Output the (X, Y) coordinate of the center of the cell containing the given text.  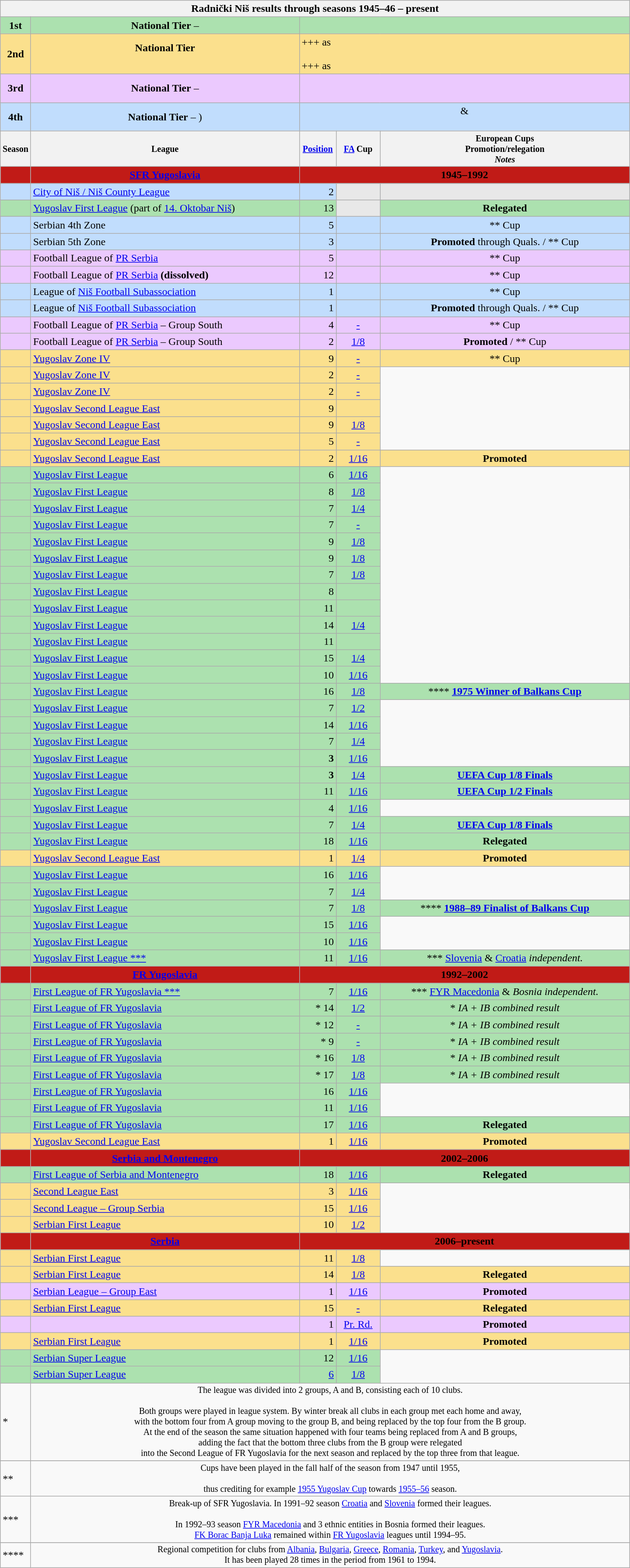
Position (318, 149)
**** (16, 1555)
* 9 (318, 1041)
** (16, 1479)
Promoted / ** Cup (505, 341)
*** (16, 1519)
* 14 (318, 1008)
Football League of PR Serbia (165, 258)
Pr. Rd. (358, 1325)
3rd (16, 88)
SFR Yugoslavia (165, 175)
Yugoslav First League *** (165, 958)
First League of Serbia and Montenegro (165, 1174)
2nd (16, 54)
FR Yugoslavia (165, 975)
Yugoslav First League (part of 14. Oktobar Niš) (165, 208)
13 (318, 208)
2002–2006 (465, 1158)
Serbia and Montenegro (165, 1158)
European Cups Promotion/relegation Notes (505, 149)
Second League East (165, 1191)
National Tier – ) (165, 116)
League (165, 149)
City of Niš / Niš County League (165, 192)
4th (16, 116)
National Tier (165, 54)
**** 1975 Winner of Balkans Cup (505, 691)
Second League – Group Serbia (165, 1208)
Season (16, 149)
*** Slovenia & Croatia independent. (505, 958)
* 12 (318, 1025)
Cups have been played in the fall half of the season from 1947 until 1955,thus crediting for example 1955 Yugoslav Cup towards 1955–56 season. (330, 1479)
1992–2002 (465, 975)
1945–1992 (465, 175)
* 16 (318, 1058)
First League of FR Yugoslavia *** (165, 991)
*** FYR Macedonia & Bosnia independent. (505, 991)
+++ as +++ as (465, 54)
* 17 (318, 1075)
& (465, 116)
17 (318, 1125)
Radnički Niš results through seasons 1945–46 – present (315, 9)
Serbian League – Group East (165, 1291)
1st (16, 25)
Football League of PR Serbia (dissolved) (165, 275)
* (16, 1422)
Serbian 5th Zone (165, 242)
**** 1988–89 Finalist of Balkans Cup (505, 908)
Serbia (165, 1241)
FA Cup (358, 149)
2006–present (465, 1241)
UEFA Cup 1/2 Finals (505, 791)
Serbian 4th Zone (165, 225)
